Determine the [X, Y] coordinate at the center of the cell enclosing the given text.  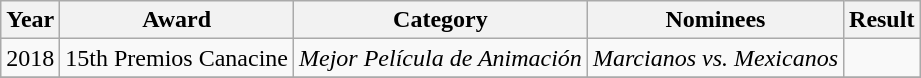
2018 [30, 58]
Nominees [715, 20]
Year [30, 20]
Result [882, 20]
Category [441, 20]
Marcianos vs. Mexicanos [715, 58]
15th Premios Canacine [177, 58]
Award [177, 20]
Mejor Película de Animación [441, 58]
